Pinpoint the cell where the given text exists, returning its [X, Y] midpoint coordinate. 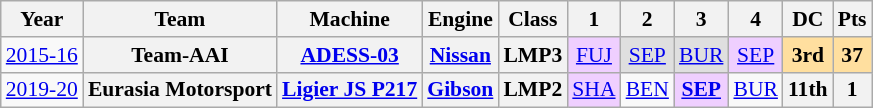
2019-20 [42, 90]
Team-AAI [180, 55]
SHA [594, 90]
2015-16 [42, 55]
Gibson [460, 90]
ADESS-03 [350, 55]
Ligier JS P217 [350, 90]
3rd [808, 55]
Pts [852, 19]
2 [648, 19]
37 [852, 55]
DC [808, 19]
Machine [350, 19]
FUJ [594, 55]
Nissan [460, 55]
4 [756, 19]
Year [42, 19]
Team [180, 19]
11th [808, 90]
BEN [648, 90]
LMP2 [532, 90]
Eurasia Motorsport [180, 90]
3 [702, 19]
Engine [460, 19]
Class [532, 19]
LMP3 [532, 55]
